Determine the [X, Y] coordinate at the center of the cell enclosing the given text.  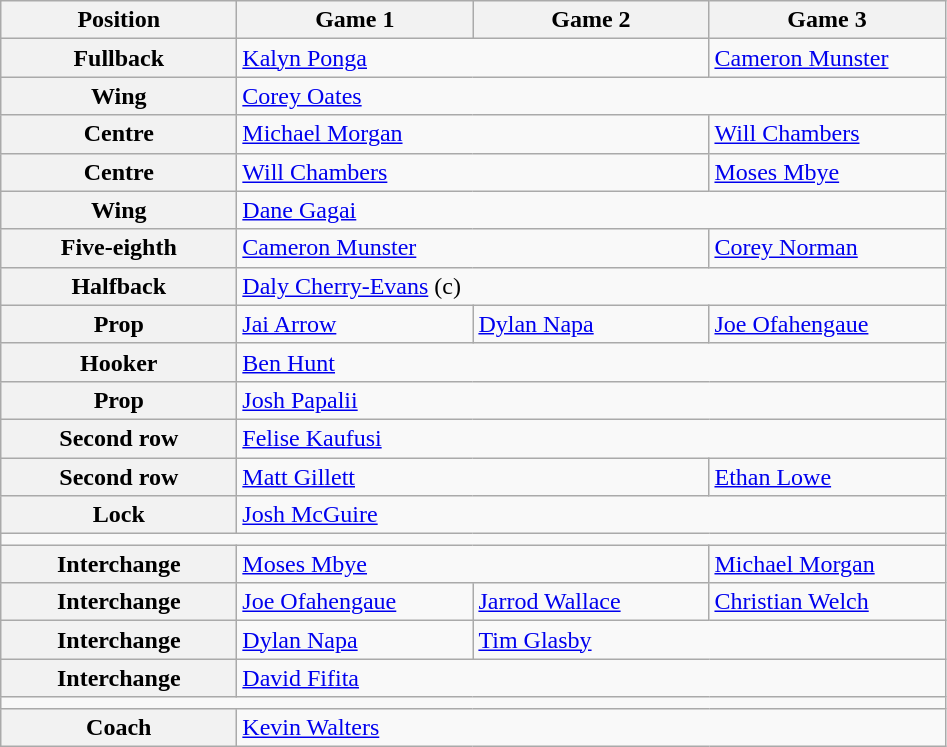
David Fifita [591, 678]
Felise Kaufusi [591, 438]
Tim Glasby [709, 640]
Lock [119, 515]
Dane Gagai [591, 210]
Ethan Lowe [827, 477]
Game 1 [355, 20]
Corey Oates [591, 96]
Josh Papalii [591, 400]
Ben Hunt [591, 362]
Jarrod Wallace [591, 602]
Five-eighth [119, 248]
Coach [119, 727]
Position [119, 20]
Game 2 [591, 20]
Christian Welch [827, 602]
Jai Arrow [355, 324]
Fullback [119, 58]
Game 3 [827, 20]
Halfback [119, 286]
Josh McGuire [591, 515]
Hooker [119, 362]
Kalyn Ponga [473, 58]
Corey Norman [827, 248]
Kevin Walters [591, 727]
Daly Cherry-Evans (c) [591, 286]
Matt Gillett [473, 477]
